Scan for the cell matching the given text and deliver its (X, Y) coordinate at center. 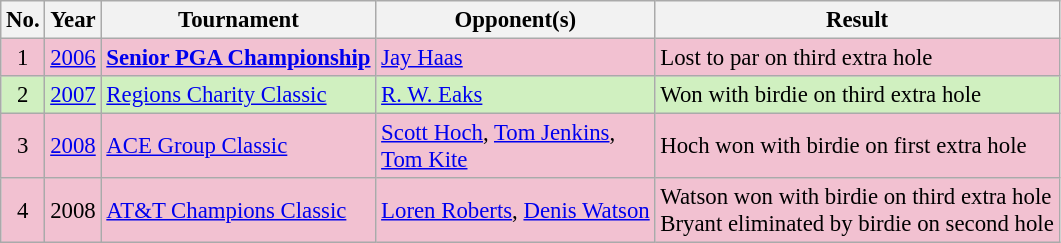
2 (23, 95)
Loren Roberts, Denis Watson (516, 210)
2006 (73, 58)
Year (73, 20)
ACE Group Classic (238, 146)
Jay Haas (516, 58)
Regions Charity Classic (238, 95)
Senior PGA Championship (238, 58)
3 (23, 146)
Hoch won with birdie on first extra hole (857, 146)
Result (857, 20)
2007 (73, 95)
Lost to par on third extra hole (857, 58)
R. W. Eaks (516, 95)
4 (23, 210)
Watson won with birdie on third extra holeBryant eliminated by birdie on second hole (857, 210)
Tournament (238, 20)
Opponent(s) (516, 20)
Scott Hoch, Tom Jenkins, Tom Kite (516, 146)
AT&T Champions Classic (238, 210)
Won with birdie on third extra hole (857, 95)
No. (23, 20)
1 (23, 58)
